Locate the cell with the specified text and output its [x, y] center coordinate. 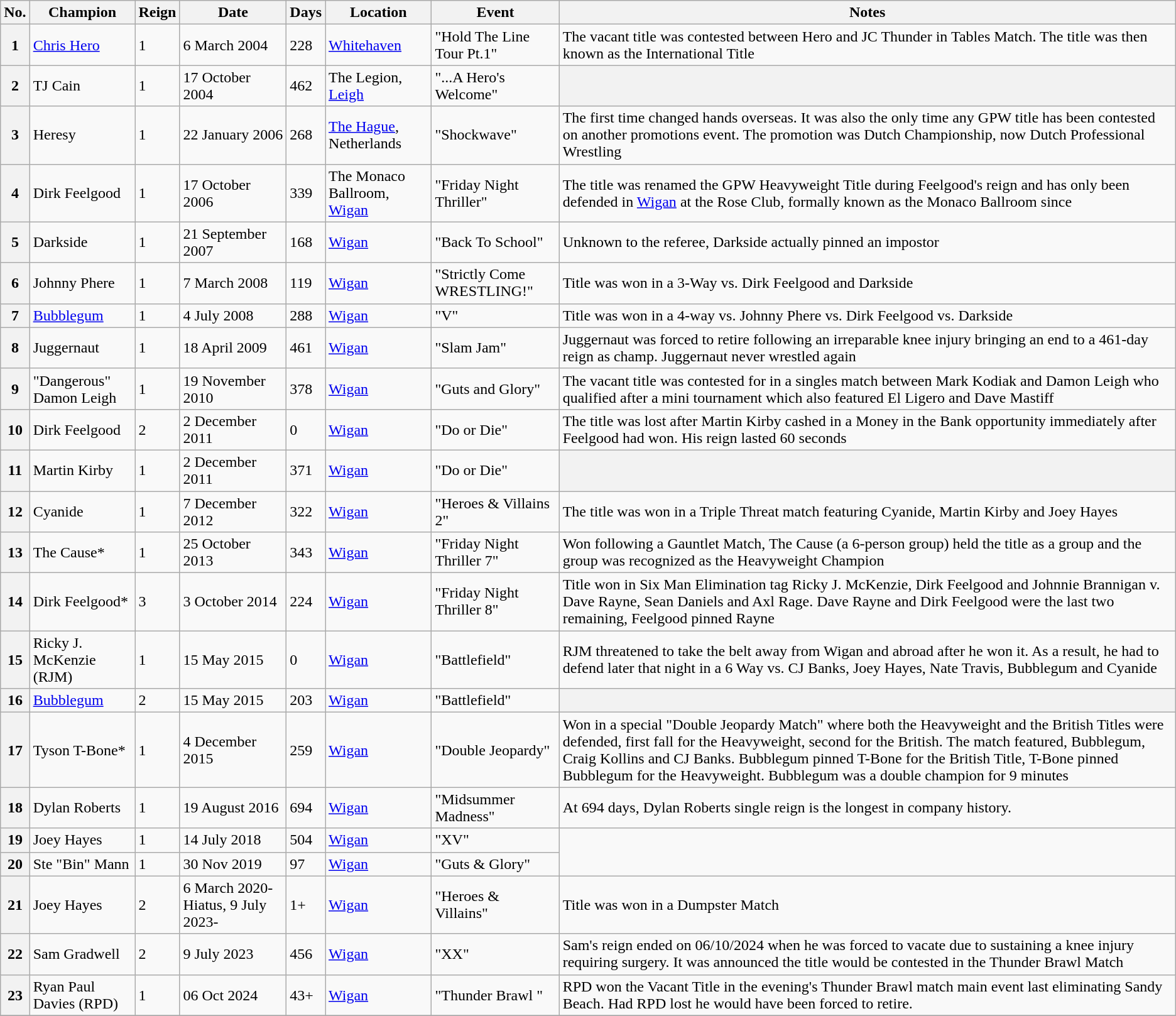
"V" [495, 315]
16 [15, 701]
TJ Cain [82, 85]
9 July 2023 [233, 954]
"XX" [495, 954]
462 [306, 85]
168 [306, 243]
The vacant title was contested between Hero and JC Thunder in Tables Match. The title was then known as the International Title [867, 45]
No. [15, 13]
378 [306, 388]
At 694 days, Dylan Roberts single reign is the longest in company history. [867, 808]
203 [306, 701]
Title was won in a 4-way vs. Johnny Phere vs. Dirk Feelgood vs. Darkside [867, 315]
18 [15, 808]
17 October 2004 [233, 85]
8 [15, 348]
7 [15, 315]
15 [15, 660]
"Heroes & Villains" [495, 905]
288 [306, 315]
Reign [157, 13]
17 [15, 750]
06 Oct 2024 [233, 995]
The Hague, Netherlands [378, 135]
43+ [306, 995]
"Hold The Line Tour Pt.1" [495, 45]
97 [306, 864]
14 [15, 602]
The Cause* [82, 553]
Juggernaut [82, 348]
"Strictly Come WRESTLING!" [495, 283]
Days [306, 13]
13 [15, 553]
The title was won in a Triple Threat match featuring Cyanide, Martin Kirby and Joey Hayes [867, 511]
5 [15, 243]
224 [306, 602]
7 December 2012 [233, 511]
Darkside [82, 243]
Title was won in a Dumpster Match [867, 905]
10 [15, 430]
Ryan Paul Davies (RPD) [82, 995]
"XV" [495, 840]
14 July 2018 [233, 840]
The Legion, Leigh [378, 85]
Event [495, 13]
Heresy [82, 135]
4 July 2008 [233, 315]
461 [306, 348]
371 [306, 470]
22 January 2006 [233, 135]
19 November 2010 [233, 388]
694 [306, 808]
23 [15, 995]
Title was won in a 3-Way vs. Dirk Feelgood and Darkside [867, 283]
259 [306, 750]
"Thunder Brawl " [495, 995]
"Friday Night Thriller 7" [495, 553]
"Double Jeopardy" [495, 750]
"Heroes & Villains 2" [495, 511]
Juggernaut was forced to retire following an irreparable knee injury bringing an end to a 461-day reign as champ. Juggernaut never wrestled again [867, 348]
19 August 2016 [233, 808]
4 [15, 193]
4 December 2015 [233, 750]
9 [15, 388]
228 [306, 45]
Dirk Feelgood* [82, 602]
19 [15, 840]
"Dangerous" Damon Leigh [82, 388]
Ste "Bin" Mann [82, 864]
6 [15, 283]
Date [233, 13]
Champion [82, 13]
268 [306, 135]
Chris Hero [82, 45]
339 [306, 193]
Dylan Roberts [82, 808]
504 [306, 840]
20 [15, 864]
Johnny Phere [82, 283]
6 March 2020-Hiatus, 9 July 2023- [233, 905]
The title was lost after Martin Kirby cashed in a Money in the Bank opportunity immediately after Feelgood had won. His reign lasted 60 seconds [867, 430]
The Monaco Ballroom, Wigan [378, 193]
21 [15, 905]
"Friday Night Thriller" [495, 193]
456 [306, 954]
"Guts and Glory" [495, 388]
Ricky J. McKenzie (RJM) [82, 660]
25 October 2013 [233, 553]
18 April 2009 [233, 348]
6 March 2004 [233, 45]
17 October 2006 [233, 193]
1+ [306, 905]
12 [15, 511]
322 [306, 511]
3 October 2014 [233, 602]
7 March 2008 [233, 283]
"Slam Jam" [495, 348]
Won following a Gauntlet Match, The Cause (a 6-person group) held the title as a group and the group was recognized as the Heavyweight Champion [867, 553]
"...A Hero's Welcome" [495, 85]
Cyanide [82, 511]
22 [15, 954]
"Shockwave" [495, 135]
"Guts & Glory" [495, 864]
Whitehaven [378, 45]
Tyson T-Bone* [82, 750]
Notes [867, 13]
119 [306, 283]
"Friday Night Thriller 8" [495, 602]
Martin Kirby [82, 470]
343 [306, 553]
11 [15, 470]
"Midsummer Madness" [495, 808]
21 September 2007 [233, 243]
"Back To School" [495, 243]
Location [378, 13]
Unknown to the referee, Darkside actually pinned an impostor [867, 243]
Sam Gradwell [82, 954]
30 Nov 2019 [233, 864]
